Return the (X, Y) coordinate for the center point of the cell that contains the specified text.  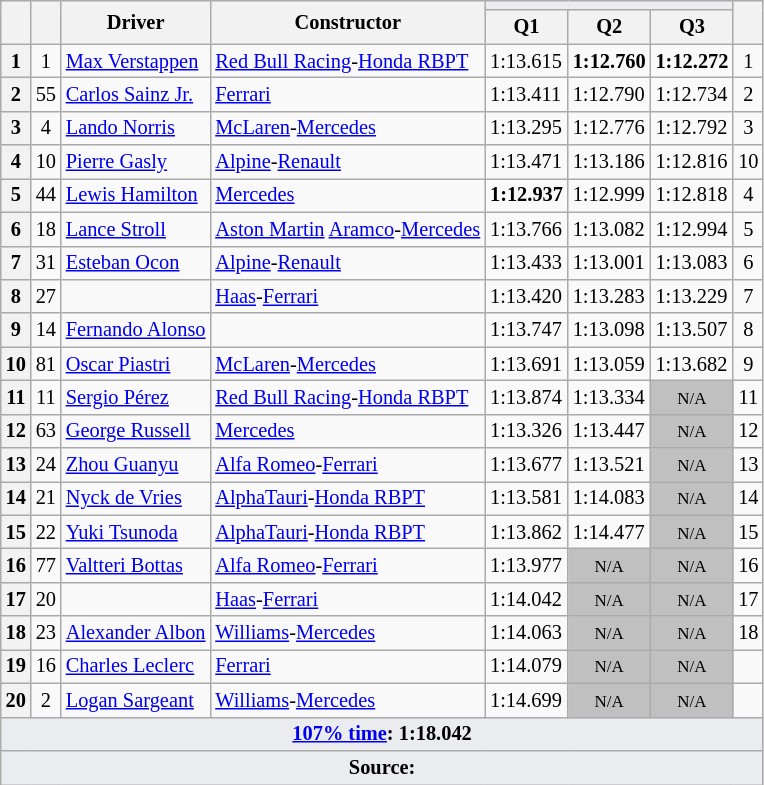
1:13.766 (526, 229)
Esteban Ocon (136, 263)
31 (46, 263)
Max Verstappen (136, 61)
Carlos Sainz Jr. (136, 94)
1:13.082 (610, 229)
Fernando Alonso (136, 330)
77 (46, 565)
Logan Sargeant (136, 700)
1:14.699 (526, 700)
1:13.411 (526, 94)
1:12.792 (692, 128)
1:13.283 (610, 296)
1:13.691 (526, 364)
21 (46, 498)
Constructor (348, 22)
1:13.507 (692, 330)
1:13.862 (526, 532)
1:12.776 (610, 128)
1:13.747 (526, 330)
1:13.420 (526, 296)
44 (46, 195)
1:13.295 (526, 128)
1:14.477 (610, 532)
Lewis Hamilton (136, 195)
Lance Stroll (136, 229)
27 (46, 296)
1:12.999 (610, 195)
1:12.816 (692, 162)
Aston Martin Aramco-Mercedes (348, 229)
Valtteri Bottas (136, 565)
1:13.001 (610, 263)
1:13.059 (610, 364)
81 (46, 364)
1:12.818 (692, 195)
Q2 (610, 27)
1:12.994 (692, 229)
1:13.098 (610, 330)
1:13.186 (610, 162)
1:12.734 (692, 94)
Source: (382, 767)
1:13.433 (526, 263)
1:13.682 (692, 364)
Q1 (526, 27)
Nyck de Vries (136, 498)
1:13.083 (692, 263)
24 (46, 465)
George Russell (136, 431)
1:14.079 (526, 666)
1:13.677 (526, 465)
1:14.083 (610, 498)
22 (46, 532)
1:13.334 (610, 397)
Sergio Pérez (136, 397)
1:13.977 (526, 565)
1:13.521 (610, 465)
1:12.272 (692, 61)
Oscar Piastri (136, 364)
1:13.326 (526, 431)
Alexander Albon (136, 633)
Driver (136, 22)
23 (46, 633)
1:12.937 (526, 195)
1:13.447 (610, 431)
1:12.790 (610, 94)
63 (46, 431)
Lando Norris (136, 128)
Pierre Gasly (136, 162)
1:13.471 (526, 162)
1:13.874 (526, 397)
55 (46, 94)
Q3 (692, 27)
107% time: 1:18.042 (382, 734)
1:14.042 (526, 599)
Charles Leclerc (136, 666)
1:13.581 (526, 498)
Yuki Tsunoda (136, 532)
1:12.760 (610, 61)
1:13.229 (692, 296)
1:13.615 (526, 61)
Zhou Guanyu (136, 465)
19 (16, 666)
1:14.063 (526, 633)
